Detect which cell encompasses the target text, then output its [x, y] center coordinate. 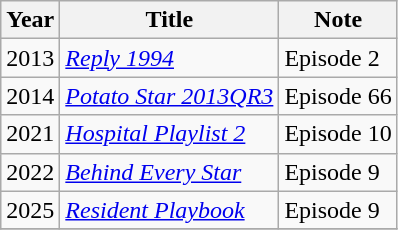
Potato Star 2013QR3 [170, 96]
Hospital Playlist 2 [170, 134]
Behind Every Star [170, 172]
Title [170, 20]
Resident Playbook [170, 210]
Episode 2 [338, 58]
Note [338, 20]
2013 [30, 58]
2025 [30, 210]
Episode 66 [338, 96]
Episode 10 [338, 134]
Year [30, 20]
2021 [30, 134]
2014 [30, 96]
Reply 1994 [170, 58]
2022 [30, 172]
